From the cell containing the given text, extract its center point as [x, y] coordinate. 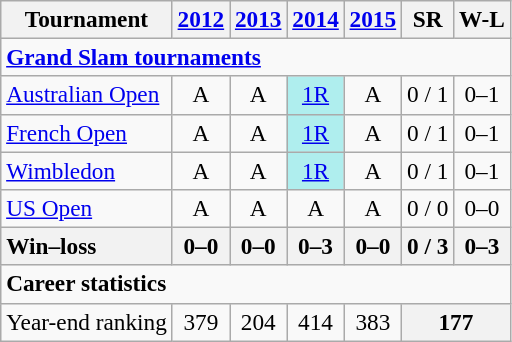
414 [316, 322]
Wimbledon [86, 170]
2013 [258, 19]
2015 [372, 19]
0 / 3 [428, 246]
Australian Open [86, 95]
383 [372, 322]
French Open [86, 133]
Career statistics [256, 284]
0 / 0 [428, 208]
2014 [316, 19]
Year-end ranking [86, 322]
Tournament [86, 19]
Win–loss [86, 246]
Grand Slam tournaments [256, 57]
204 [258, 322]
2012 [200, 19]
379 [200, 322]
177 [456, 322]
W-L [482, 19]
US Open [86, 208]
SR [428, 19]
